Extract the [x, y] coordinate from the center of the cell holding the provided text.  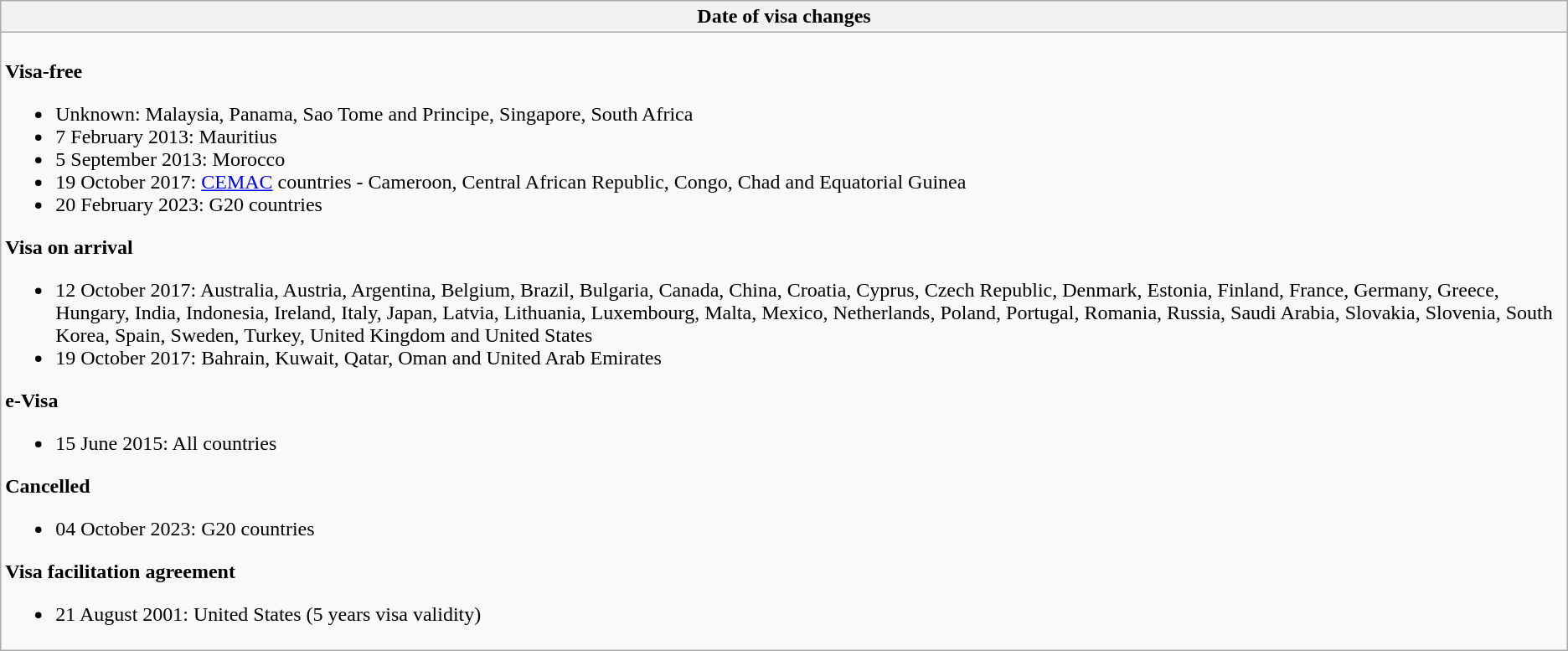
Date of visa changes [784, 17]
